Provide the [x, y] coordinate of the cell's center where the given text is located.  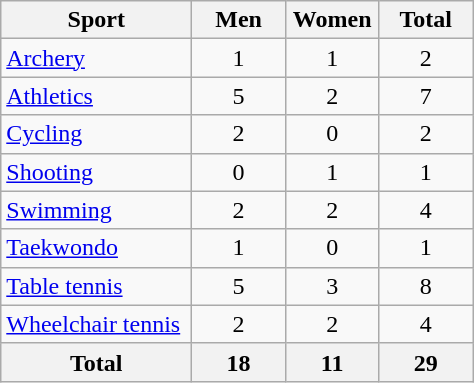
29 [426, 362]
Women [332, 20]
Cycling [96, 134]
Shooting [96, 172]
Sport [96, 20]
18 [239, 362]
Wheelchair tennis [96, 324]
8 [426, 286]
7 [426, 96]
Men [239, 20]
Table tennis [96, 286]
Athletics [96, 96]
3 [332, 286]
Swimming [96, 210]
11 [332, 362]
Taekwondo [96, 248]
Archery [96, 58]
